Identify which cell holds the provided text, then report its [X, Y] central coordinate. 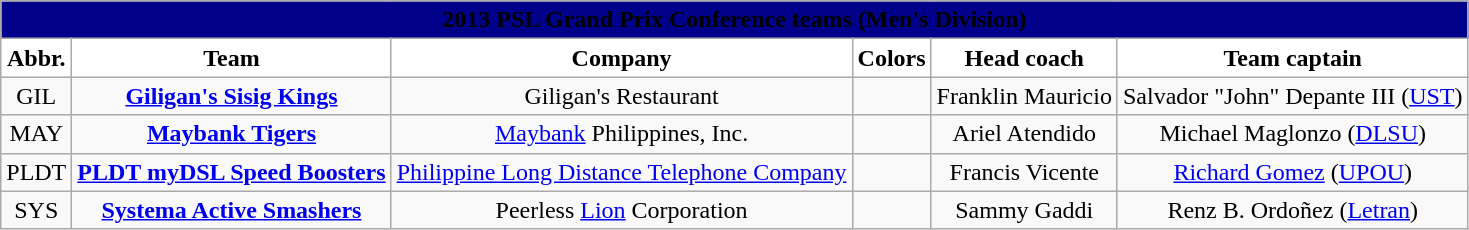
Abbr. [36, 58]
Sammy Gaddi [1024, 210]
PLDT [36, 172]
Maybank Philippines, Inc. [622, 134]
Renz B. Ordoñez (Letran) [1292, 210]
Company [622, 58]
PLDT myDSL Speed Boosters [232, 172]
Francis Vicente [1024, 172]
Maybank Tigers [232, 134]
Team [232, 58]
MAY [36, 134]
2013 PSL Grand Prix Conference teams (Men's Division) [734, 20]
Franklin Mauricio [1024, 96]
Salvador "John" Depante III (UST) [1292, 96]
Richard Gomez (UPOU) [1292, 172]
Ariel Atendido [1024, 134]
Head coach [1024, 58]
Colors [892, 58]
Peerless Lion Corporation [622, 210]
Team captain [1292, 58]
GIL [36, 96]
Systema Active Smashers [232, 210]
Michael Maglonzo (DLSU) [1292, 134]
SYS [36, 210]
Giligan's Sisig Kings [232, 96]
Philippine Long Distance Telephone Company [622, 172]
Giligan's Restaurant [622, 96]
